Find where the given text appears and provide that cell's center as [x, y] coordinate. 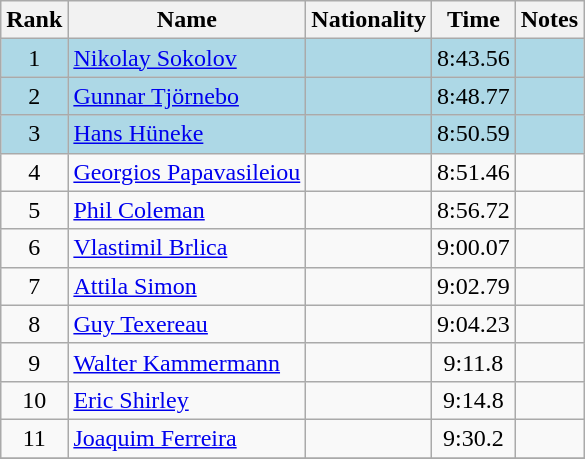
8:48.77 [474, 96]
8:43.56 [474, 58]
9:30.2 [474, 438]
Hans Hüneke [187, 134]
Attila Simon [187, 286]
2 [34, 96]
8 [34, 324]
10 [34, 400]
Time [474, 20]
7 [34, 286]
Name [187, 20]
9:11.8 [474, 362]
Rank [34, 20]
9:14.8 [474, 400]
8:51.46 [474, 172]
3 [34, 134]
Georgios Papavasileiou [187, 172]
6 [34, 248]
Gunnar Tjörnebo [187, 96]
9:00.07 [474, 248]
Vlastimil Brlica [187, 248]
Notes [549, 20]
8:56.72 [474, 210]
5 [34, 210]
9:04.23 [474, 324]
Eric Shirley [187, 400]
Nationality [369, 20]
Phil Coleman [187, 210]
9 [34, 362]
Nikolay Sokolov [187, 58]
Joaquim Ferreira [187, 438]
9:02.79 [474, 286]
4 [34, 172]
Guy Texereau [187, 324]
11 [34, 438]
8:50.59 [474, 134]
Walter Kammermann [187, 362]
1 [34, 58]
